From the cell containing the given text, extract its center point as [x, y] coordinate. 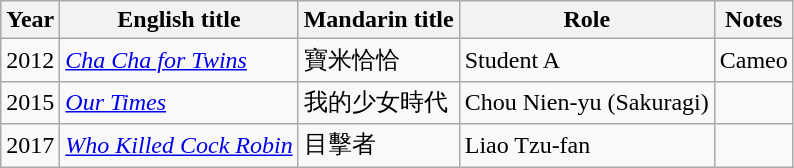
Chou Nien-yu (Sakuragi) [586, 102]
Who Killed Cock Robin [179, 146]
我的少女時代 [378, 102]
Notes [754, 20]
寶米恰恰 [378, 60]
Liao Tzu-fan [586, 146]
Year [30, 20]
Student A [586, 60]
Our Times [179, 102]
Role [586, 20]
2017 [30, 146]
Cameo [754, 60]
English title [179, 20]
目擊者 [378, 146]
2012 [30, 60]
2015 [30, 102]
Mandarin title [378, 20]
Cha Cha for Twins [179, 60]
